Output the (X, Y) coordinate of the center of the cell containing the given text.  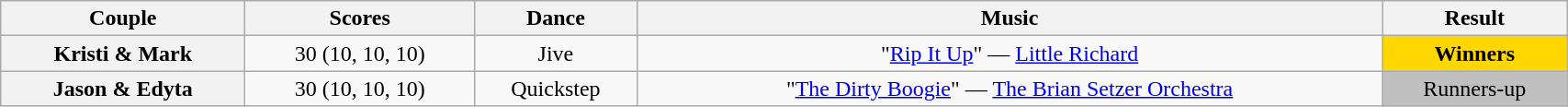
Kristi & Mark (123, 53)
Couple (123, 18)
Jive (557, 53)
Jason & Edyta (123, 89)
"Rip It Up" — Little Richard (1010, 53)
Runners-up (1475, 89)
Dance (557, 18)
Result (1475, 18)
Winners (1475, 53)
Quickstep (557, 89)
"The Dirty Boogie" — The Brian Setzer Orchestra (1010, 89)
Scores (360, 18)
Music (1010, 18)
